Determine the (x, y) coordinate at the center of the cell enclosing the given text.  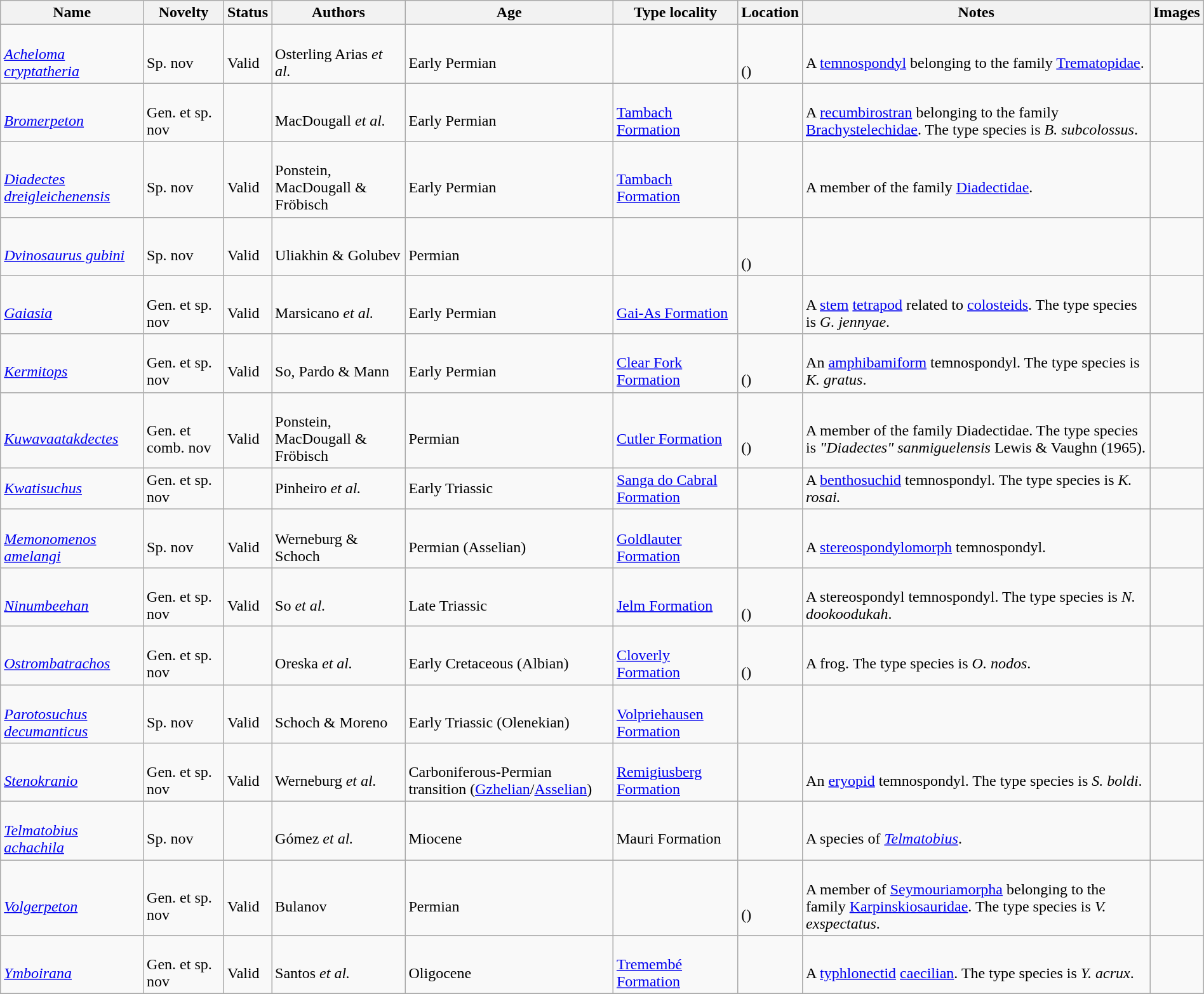
A stereospondyl temnospondyl. The type species is N. dookoodukah. (977, 597)
Early Triassic (Olenekian) (509, 713)
Type locality (675, 13)
Werneburg et al. (338, 772)
An eryopid temnospondyl. The type species is S. boldi. (977, 772)
Dvinosaurus gubini (72, 246)
An amphibamiform temnospondyl. The type species is K. gratus. (977, 363)
Novelty (184, 13)
Gai-As Formation (675, 305)
A stem tetrapod related to colosteids. The type species is G. jennyae. (977, 305)
So, Pardo & Mann (338, 363)
MacDougall et al. (338, 112)
Miocene (509, 831)
A frog. The type species is O. nodos. (977, 655)
Name (72, 13)
Images (1177, 13)
Early Triassic (509, 489)
Early Cretaceous (Albian) (509, 655)
Diadectes dreigleichenensis (72, 179)
Santos et al. (338, 965)
A member of the family Diadectidae. (977, 179)
Jelm Formation (675, 597)
So et al. (338, 597)
Ymboirana (72, 965)
Status (248, 13)
Volpriehausen Formation (675, 713)
Notes (977, 13)
Goldlauter Formation (675, 538)
A member of Seymouriamorpha belonging to the family Karpinskiosauridae. The type species is V. exspectatus. (977, 898)
Pinheiro et al. (338, 489)
Tremembé Formation (675, 965)
Volgerpeton (72, 898)
A benthosuchid temnospondyl. The type species is K. rosai. (977, 489)
Bulanov (338, 898)
Bromerpeton (72, 112)
A stereospondylomorph temnospondyl. (977, 538)
A member of the family Diadectidae. The type species is "Diadectes" sanmiguelensis Lewis & Vaughn (1965). (977, 430)
Oligocene (509, 965)
Carboniferous-Permian transition (Gzhelian/Asselian) (509, 772)
Location (770, 13)
Authors (338, 13)
Kwatisuchus (72, 489)
Telmatobius achachila (72, 831)
A recumbirostran belonging to the family Brachystelechidae. The type species is B. subcolossus. (977, 112)
Permian (Asselian) (509, 538)
Clear Fork Formation (675, 363)
Acheloma cryptatheria (72, 54)
Mauri Formation (675, 831)
Ninumbeehan (72, 597)
Werneburg & Schoch (338, 538)
Uliakhin & Golubev (338, 246)
Gaiasia (72, 305)
Parotosuchus decumanticus (72, 713)
Gen. et comb. nov (184, 430)
Cutler Formation (675, 430)
Marsicano et al. (338, 305)
Sanga do Cabral Formation (675, 489)
Osterling Arias et al. (338, 54)
Remigiusberg Formation (675, 772)
A temnospondyl belonging to the family Trematopidae. (977, 54)
A species of Telmatobius. (977, 831)
Oreska et al. (338, 655)
Memonomenos amelangi (72, 538)
Stenokranio (72, 772)
Schoch & Moreno (338, 713)
Kermitops (72, 363)
Age (509, 13)
Ostrombatrachos (72, 655)
Late Triassic (509, 597)
A typhlonectid caecilian. The type species is Y. acrux. (977, 965)
Kuwavaatakdectes (72, 430)
Gómez et al. (338, 831)
Cloverly Formation (675, 655)
